Locate the cell with the specified text and output its [X, Y] center coordinate. 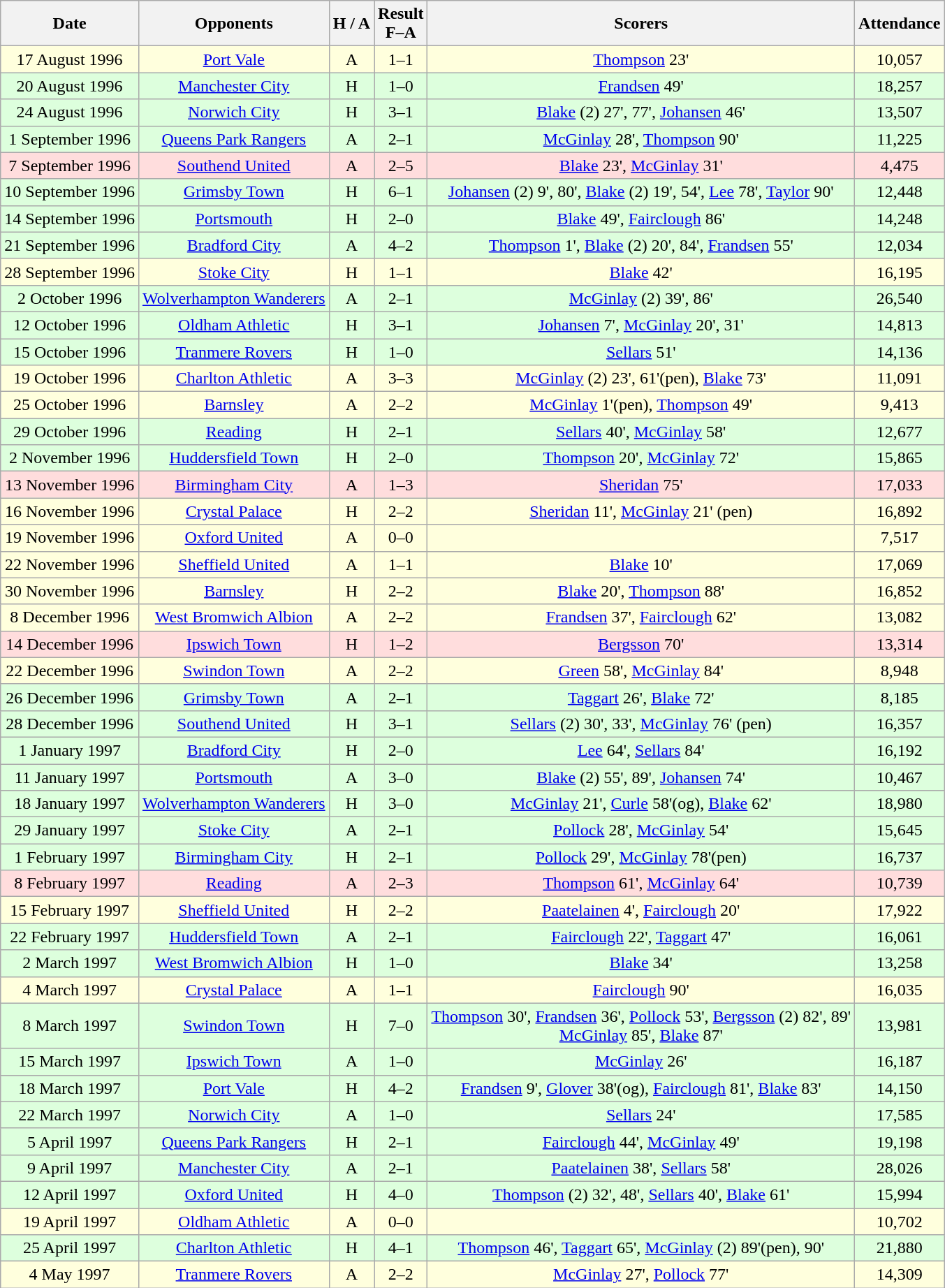
11,091 [900, 379]
11,225 [900, 139]
2–3 [401, 884]
Attendance [900, 24]
26,540 [900, 298]
Fairclough 90' [641, 990]
1 September 1996 [70, 139]
Johansen (2) 9', 80', Blake (2) 19', 54', Lee 78', Taylor 90' [641, 192]
21 September 1996 [70, 245]
Frandsen 49' [641, 86]
ResultF–A [401, 24]
10,702 [900, 1222]
McGinlay 21', Curle 58'(og), Blake 62' [641, 804]
12,677 [900, 432]
13 November 1996 [70, 485]
22 November 1996 [70, 564]
15,865 [900, 458]
Sellars 24' [641, 1115]
8,185 [900, 697]
Scorers [641, 24]
21,880 [900, 1248]
Paatelainen 38', Sellars 58' [641, 1168]
14,248 [900, 219]
1–2 [401, 644]
Thompson 23' [641, 59]
Blake 23', McGinlay 31' [641, 166]
Blake (2) 27', 77', Johansen 46' [641, 112]
24 August 1996 [70, 112]
9,413 [900, 405]
19,198 [900, 1141]
1–3 [401, 485]
16,357 [900, 724]
16,187 [900, 1062]
17,069 [900, 564]
29 January 1997 [70, 830]
20 August 1996 [70, 86]
4 May 1997 [70, 1275]
16,195 [900, 272]
17 August 1996 [70, 59]
22 March 1997 [70, 1115]
13,314 [900, 644]
2 October 1996 [70, 298]
16 November 1996 [70, 511]
12 October 1996 [70, 325]
16,892 [900, 511]
12,034 [900, 245]
Blake 42' [641, 272]
Blake 34' [641, 963]
McGinlay 28', Thompson 90' [641, 139]
13,082 [900, 617]
Taggart 26', Blake 72' [641, 697]
17,585 [900, 1115]
10,467 [900, 777]
10 September 1996 [70, 192]
14,150 [900, 1088]
3–3 [401, 379]
1 February 1997 [70, 857]
Thompson 30', Frandsen 36', Pollock 53', Bergsson (2) 82', 89'McGinlay 85', Blake 87' [641, 1025]
McGinlay (2) 23', 61'(pen), Blake 73' [641, 379]
4 March 1997 [70, 990]
16,852 [900, 591]
15 March 1997 [70, 1062]
28 September 1996 [70, 272]
19 April 1997 [70, 1222]
Opponents [233, 24]
15 February 1997 [70, 910]
18,980 [900, 804]
16,737 [900, 857]
4–1 [401, 1248]
22 February 1997 [70, 937]
10,057 [900, 59]
25 October 1996 [70, 405]
28 December 1996 [70, 724]
28,026 [900, 1168]
Thompson 20', McGinlay 72' [641, 458]
18 March 1997 [70, 1088]
26 December 1996 [70, 697]
14,309 [900, 1275]
4–0 [401, 1194]
16,061 [900, 937]
Blake (2) 55', 89', Johansen 74' [641, 777]
19 October 1996 [70, 379]
13,258 [900, 963]
McGinlay (2) 39', 86' [641, 298]
12,448 [900, 192]
17,922 [900, 910]
10,739 [900, 884]
14 September 1996 [70, 219]
18 January 1997 [70, 804]
Sellars 40', McGinlay 58' [641, 432]
1 January 1997 [70, 750]
Sellars (2) 30', 33', McGinlay 76' (pen) [641, 724]
Paatelainen 4', Fairclough 20' [641, 910]
Johansen 7', McGinlay 20', 31' [641, 325]
Fairclough 44', McGinlay 49' [641, 1141]
Thompson 1', Blake (2) 20', 84', Frandsen 55' [641, 245]
McGinlay 27', Pollock 77' [641, 1275]
9 April 1997 [70, 1168]
Sheridan 75' [641, 485]
4,475 [900, 166]
Blake 49', Fairclough 86' [641, 219]
5 April 1997 [70, 1141]
16,035 [900, 990]
Pollock 29', McGinlay 78'(pen) [641, 857]
19 November 1996 [70, 538]
Thompson 61', McGinlay 64' [641, 884]
Sheridan 11', McGinlay 21' (pen) [641, 511]
7 September 1996 [70, 166]
Green 58', McGinlay 84' [641, 671]
6–1 [401, 192]
15,994 [900, 1194]
H / A [351, 24]
8 February 1997 [70, 884]
2 March 1997 [70, 963]
16,192 [900, 750]
17,033 [900, 485]
22 December 1996 [70, 671]
McGinlay 1'(pen), Thompson 49' [641, 405]
Blake 10' [641, 564]
18,257 [900, 86]
Bergsson 70' [641, 644]
Frandsen 37', Fairclough 62' [641, 617]
Lee 64', Sellars 84' [641, 750]
2 November 1996 [70, 458]
Thompson (2) 32', 48', Sellars 40', Blake 61' [641, 1194]
13,507 [900, 112]
14,136 [900, 351]
Frandsen 9', Glover 38'(og), Fairclough 81', Blake 83' [641, 1088]
29 October 1996 [70, 432]
14,813 [900, 325]
2–5 [401, 166]
7,517 [900, 538]
Pollock 28', McGinlay 54' [641, 830]
13,981 [900, 1025]
Fairclough 22', Taggart 47' [641, 937]
30 November 1996 [70, 591]
15,645 [900, 830]
8 March 1997 [70, 1025]
8 December 1996 [70, 617]
7–0 [401, 1025]
Blake 20', Thompson 88' [641, 591]
Thompson 46', Taggart 65', McGinlay (2) 89'(pen), 90' [641, 1248]
14 December 1996 [70, 644]
8,948 [900, 671]
Sellars 51' [641, 351]
15 October 1996 [70, 351]
25 April 1997 [70, 1248]
McGinlay 26' [641, 1062]
11 January 1997 [70, 777]
Date [70, 24]
12 April 1997 [70, 1194]
